Extract the [X, Y] coordinate from the center of the cell holding the provided text.  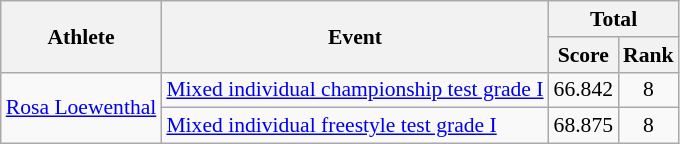
Athlete [82, 36]
68.875 [584, 126]
Mixed individual championship test grade I [354, 90]
Score [584, 55]
Event [354, 36]
66.842 [584, 90]
Mixed individual freestyle test grade I [354, 126]
Rosa Loewenthal [82, 108]
Rank [648, 55]
Total [614, 19]
